Capture the cell that displays the provided text and extract its [X, Y] central coordinate. 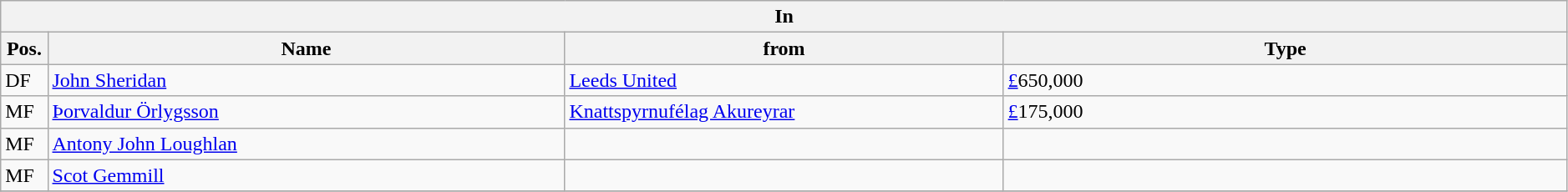
Þorvaldur Örlygsson [306, 112]
Antony John Loughlan [306, 144]
Scot Gemmill [306, 175]
from [784, 48]
DF [24, 80]
Pos. [24, 48]
Knattspyrnufélag Akureyrar [784, 112]
Type [1285, 48]
Leeds United [784, 80]
John Sheridan [306, 80]
£175,000 [1285, 112]
Name [306, 48]
£650,000 [1285, 80]
In [784, 17]
